From the cell containing the given text, extract its center point as [x, y] coordinate. 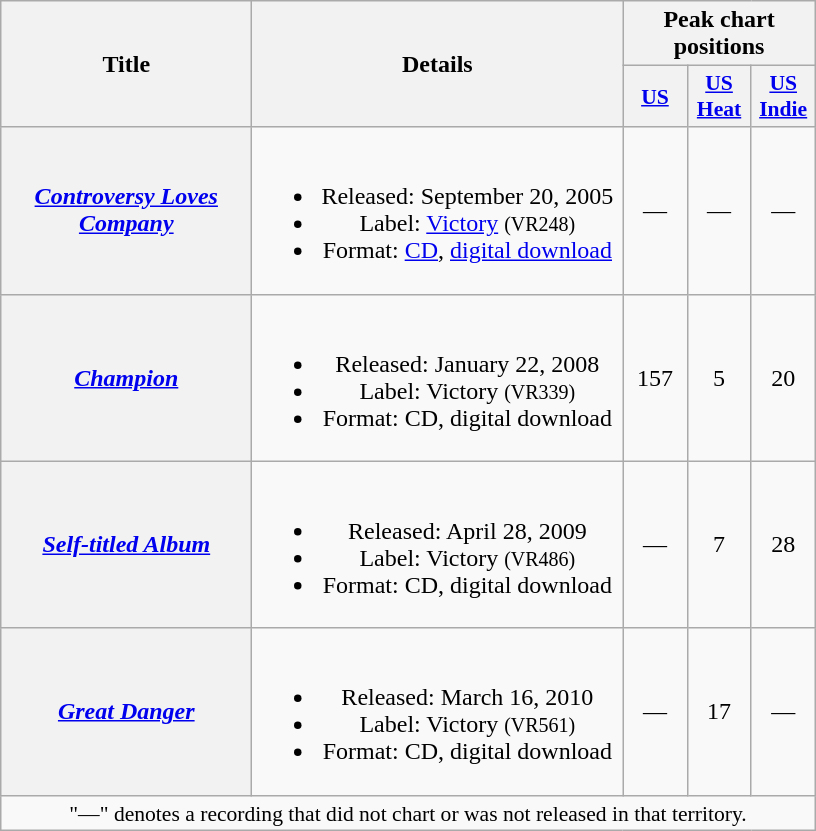
17 [719, 712]
Released: September 20, 2005Label: Victory (VR248)Format: CD, digital download [438, 210]
Released: March 16, 2010Label: Victory (VR561)Format: CD, digital download [438, 712]
Controversy Loves Company [126, 210]
5 [719, 378]
7 [719, 544]
28 [783, 544]
US Indie [783, 96]
Released: January 22, 2008Label: Victory (VR339)Format: CD, digital download [438, 378]
US [655, 96]
Title [126, 64]
US Heat [719, 96]
Peak chart positions [719, 34]
Details [438, 64]
20 [783, 378]
Champion [126, 378]
Great Danger [126, 712]
"—" denotes a recording that did not chart or was not released in that territory. [408, 813]
Self-titled Album [126, 544]
Released: April 28, 2009Label: Victory (VR486)Format: CD, digital download [438, 544]
157 [655, 378]
